Capture the cell that displays the provided text and extract its (x, y) central coordinate. 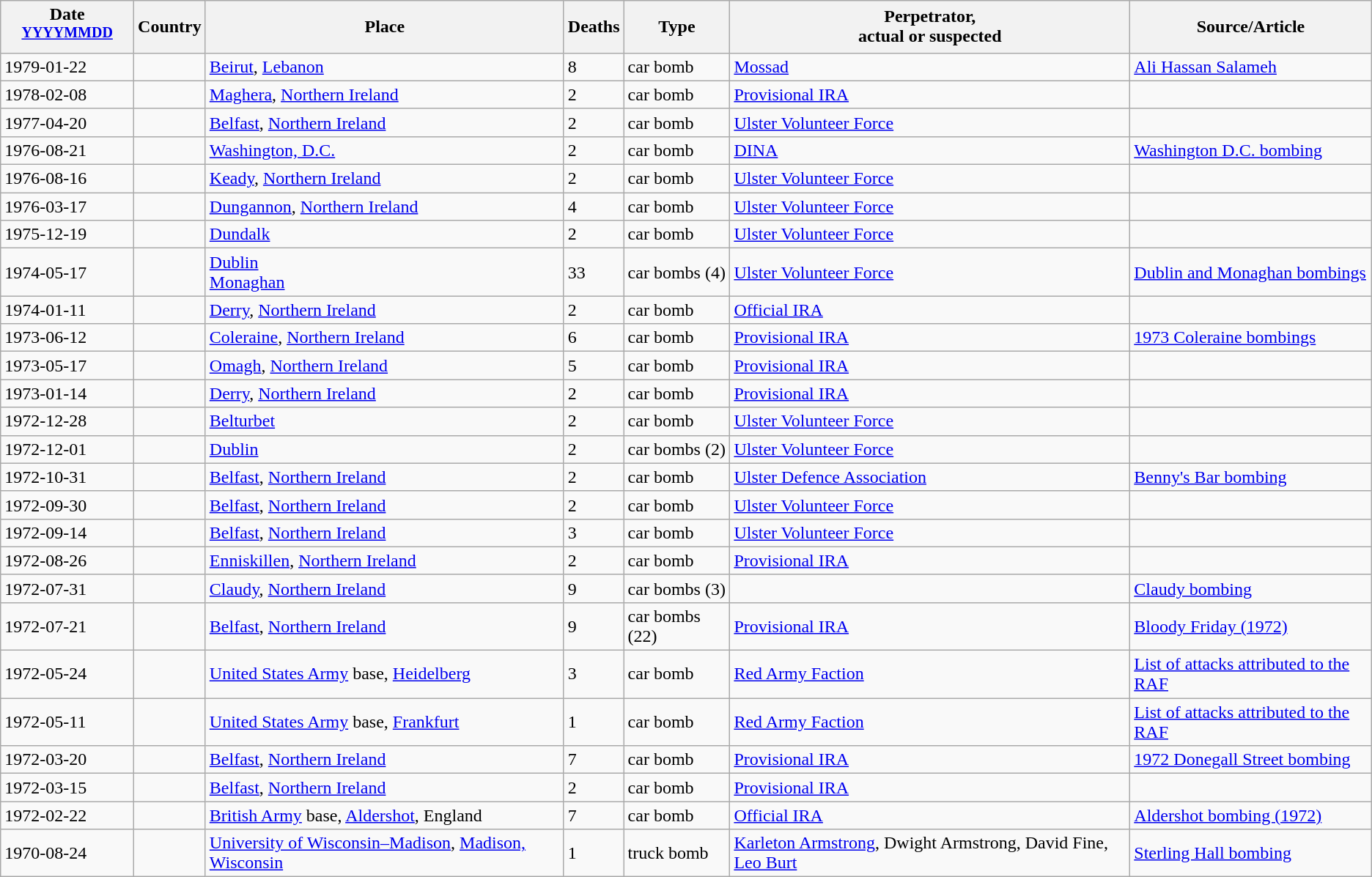
1972-10-31 (67, 477)
Source/Article (1250, 27)
1972-05-24 (67, 674)
1976-08-16 (67, 179)
Washington, D.C. (384, 150)
Ali Hassan Salameh (1250, 67)
1974-01-11 (67, 310)
5 (594, 366)
1973-06-12 (67, 338)
Date YYYYMMDD (67, 27)
Benny's Bar bombing (1250, 477)
Maghera, Northern Ireland (384, 95)
1972-03-15 (67, 788)
4 (594, 207)
United States Army base, Heidelberg (384, 674)
Deaths (594, 27)
1972-09-30 (67, 505)
1977-04-20 (67, 122)
car bombs (4) (677, 273)
1972-07-21 (67, 626)
Place (384, 27)
1979-01-22 (67, 67)
Omagh, Northern Ireland (384, 366)
DINA (930, 150)
Belturbet (384, 421)
1972-05-11 (67, 722)
Perpetrator,actual or suspected (930, 27)
1973 Coleraine bombings (1250, 338)
1975-12-19 (67, 234)
1973-05-17 (67, 366)
Type (677, 27)
Bloody Friday (1972) (1250, 626)
1972-03-20 (67, 760)
Karleton Armstrong, Dwight Armstrong, David Fine, Leo Burt (930, 853)
1974-05-17 (67, 273)
1973-01-14 (67, 393)
Dundalk (384, 234)
Claudy, Northern Ireland (384, 588)
1978-02-08 (67, 95)
1972-12-01 (67, 449)
1972-02-22 (67, 815)
car bombs (3) (677, 588)
1976-08-21 (67, 150)
Coleraine, Northern Ireland (384, 338)
8 (594, 67)
6 (594, 338)
car bombs (2) (677, 449)
British Army base, Aldershot, England (384, 815)
33 (594, 273)
Sterling Hall bombing (1250, 853)
1972-09-14 (67, 533)
DublinMonaghan (384, 273)
Keady, Northern Ireland (384, 179)
1972-08-26 (67, 560)
Enniskillen, Northern Ireland (384, 560)
1972-12-28 (67, 421)
University of Wisconsin–Madison, Madison, Wisconsin (384, 853)
Beirut, Lebanon (384, 67)
1972 Donegall Street bombing (1250, 760)
Claudy bombing (1250, 588)
1976-03-17 (67, 207)
Country (170, 27)
Dungannon, Northern Ireland (384, 207)
Aldershot bombing (1972) (1250, 815)
1972-07-31 (67, 588)
Ulster Defence Association (930, 477)
car bombs (22) (677, 626)
Dublin (384, 449)
Mossad (930, 67)
United States Army base, Frankfurt (384, 722)
Washington D.C. bombing (1250, 150)
Dublin and Monaghan bombings (1250, 273)
1970-08-24 (67, 853)
truck bomb (677, 853)
